Output the (X, Y) coordinate of the center of the cell containing the given text.  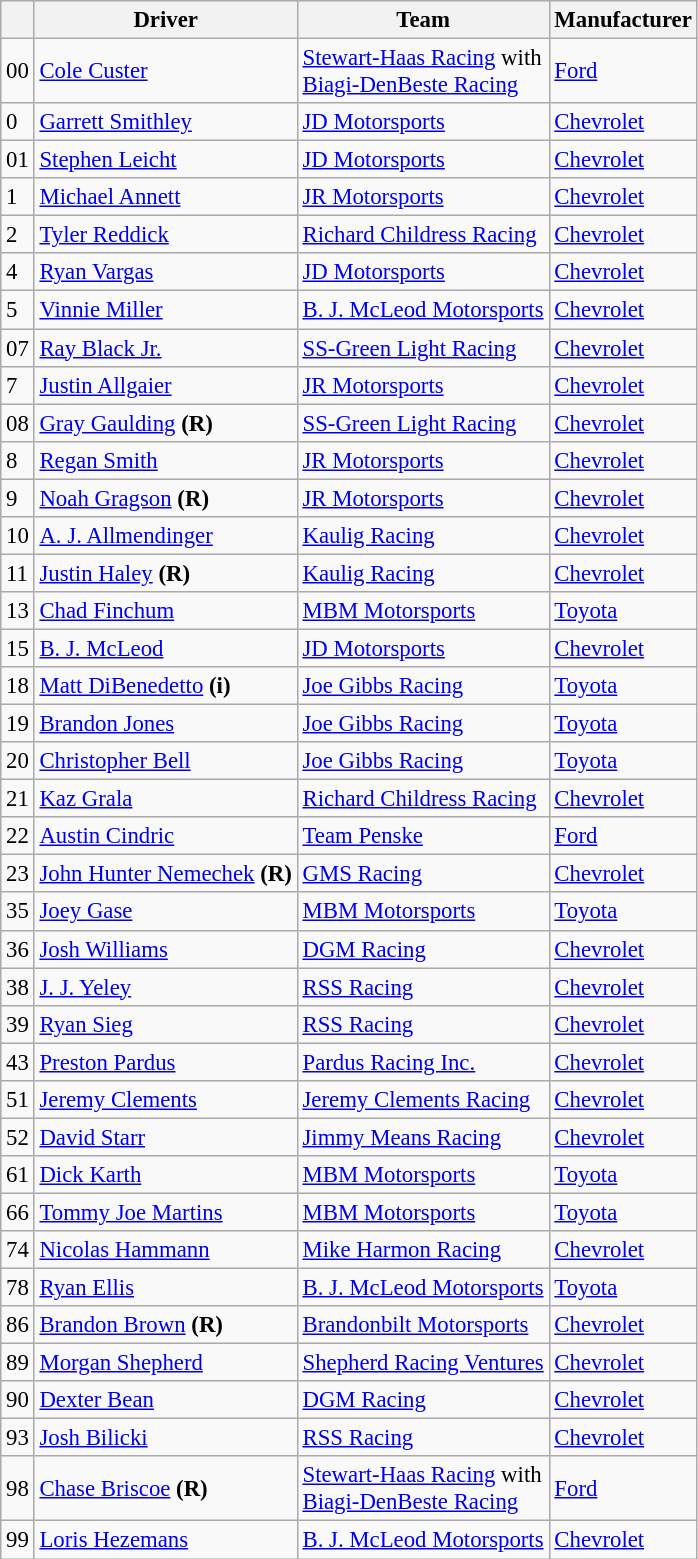
Matt DiBenedetto (i) (166, 686)
Chad Finchum (166, 611)
Chase Briscoe (R) (166, 1488)
10 (18, 536)
Loris Hezemans (166, 1540)
0 (18, 122)
15 (18, 648)
Joey Gase (166, 912)
David Starr (166, 1137)
13 (18, 611)
Tommy Joe Martins (166, 1212)
Josh Bilicki (166, 1438)
Garrett Smithley (166, 122)
Morgan Shepherd (166, 1363)
GMS Racing (423, 874)
Justin Haley (R) (166, 573)
2 (18, 235)
Manufacturer (623, 20)
90 (18, 1400)
86 (18, 1325)
Regan Smith (166, 460)
18 (18, 686)
52 (18, 1137)
8 (18, 460)
Kaz Grala (166, 799)
01 (18, 160)
Josh Williams (166, 949)
07 (18, 348)
Stephen Leicht (166, 160)
35 (18, 912)
08 (18, 423)
19 (18, 724)
Christopher Bell (166, 761)
51 (18, 1100)
Jeremy Clements (166, 1100)
11 (18, 573)
Team (423, 20)
Jimmy Means Racing (423, 1137)
Shepherd Racing Ventures (423, 1363)
7 (18, 385)
John Hunter Nemechek (R) (166, 874)
Team Penske (423, 836)
5 (18, 310)
43 (18, 1062)
Noah Gragson (R) (166, 498)
38 (18, 987)
A. J. Allmendinger (166, 536)
61 (18, 1175)
J. J. Yeley (166, 987)
Mike Harmon Racing (423, 1250)
39 (18, 1024)
Dexter Bean (166, 1400)
66 (18, 1212)
Driver (166, 20)
Ray Black Jr. (166, 348)
Nicolas Hammann (166, 1250)
36 (18, 949)
Vinnie Miller (166, 310)
B. J. McLeod (166, 648)
Michael Annett (166, 197)
Justin Allgaier (166, 385)
00 (18, 72)
Gray Gaulding (R) (166, 423)
Dick Karth (166, 1175)
93 (18, 1438)
9 (18, 498)
Ryan Sieg (166, 1024)
21 (18, 799)
Brandon Brown (R) (166, 1325)
78 (18, 1288)
22 (18, 836)
98 (18, 1488)
Preston Pardus (166, 1062)
Austin Cindric (166, 836)
4 (18, 273)
Ryan Ellis (166, 1288)
Tyler Reddick (166, 235)
Cole Custer (166, 72)
99 (18, 1540)
Ryan Vargas (166, 273)
23 (18, 874)
89 (18, 1363)
20 (18, 761)
Pardus Racing Inc. (423, 1062)
Jeremy Clements Racing (423, 1100)
Brandonbilt Motorsports (423, 1325)
Brandon Jones (166, 724)
1 (18, 197)
74 (18, 1250)
